Return [X, Y] of the center of cell containing provided text 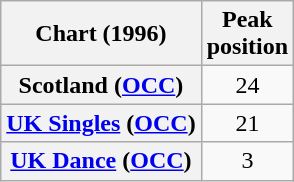
24 [247, 85]
Chart (1996) [101, 34]
3 [247, 161]
UK Dance (OCC) [101, 161]
UK Singles (OCC) [101, 123]
Peakposition [247, 34]
21 [247, 123]
Scotland (OCC) [101, 85]
